Pinpoint the cell where the given text exists, returning its [x, y] midpoint coordinate. 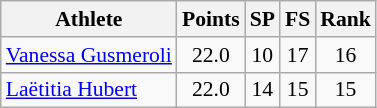
14 [262, 90]
Rank [346, 19]
Laëtitia Hubert [89, 90]
Points [211, 19]
Athlete [89, 19]
10 [262, 55]
16 [346, 55]
17 [298, 55]
FS [298, 19]
Vanessa Gusmeroli [89, 55]
SP [262, 19]
